Pinpoint the cell where the given text exists, returning its (x, y) midpoint coordinate. 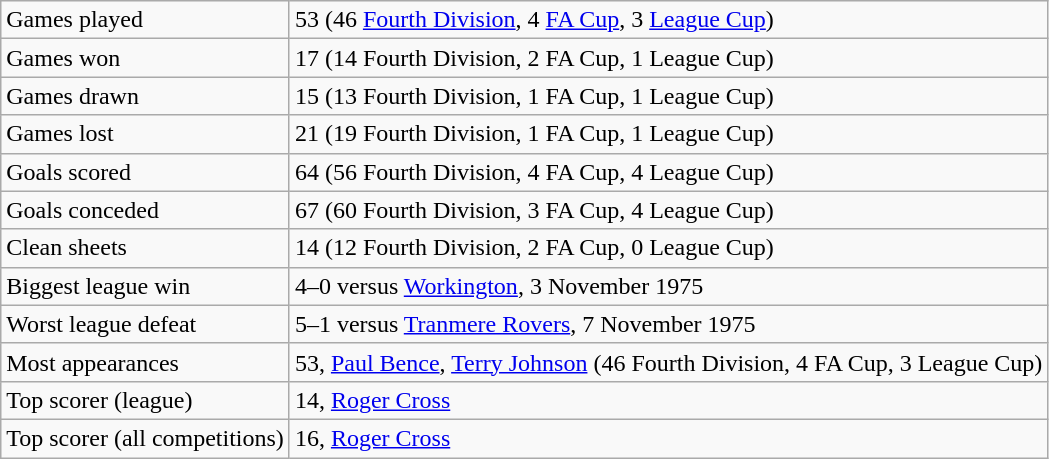
Clean sheets (146, 248)
5–1 versus Tranmere Rovers, 7 November 1975 (668, 324)
53, Paul Bence, Terry Johnson (46 Fourth Division, 4 FA Cup, 3 League Cup) (668, 362)
Top scorer (league) (146, 400)
16, Roger Cross (668, 438)
Games played (146, 20)
Goals conceded (146, 210)
Most appearances (146, 362)
Biggest league win (146, 286)
4–0 versus Workington, 3 November 1975 (668, 286)
15 (13 Fourth Division, 1 FA Cup, 1 League Cup) (668, 96)
14 (12 Fourth Division, 2 FA Cup, 0 League Cup) (668, 248)
Top scorer (all competitions) (146, 438)
67 (60 Fourth Division, 3 FA Cup, 4 League Cup) (668, 210)
Goals scored (146, 172)
Worst league defeat (146, 324)
Games won (146, 58)
21 (19 Fourth Division, 1 FA Cup, 1 League Cup) (668, 134)
53 (46 Fourth Division, 4 FA Cup, 3 League Cup) (668, 20)
Games drawn (146, 96)
64 (56 Fourth Division, 4 FA Cup, 4 League Cup) (668, 172)
14, Roger Cross (668, 400)
Games lost (146, 134)
17 (14 Fourth Division, 2 FA Cup, 1 League Cup) (668, 58)
